Locate the cell with the specified text and output its [x, y] center coordinate. 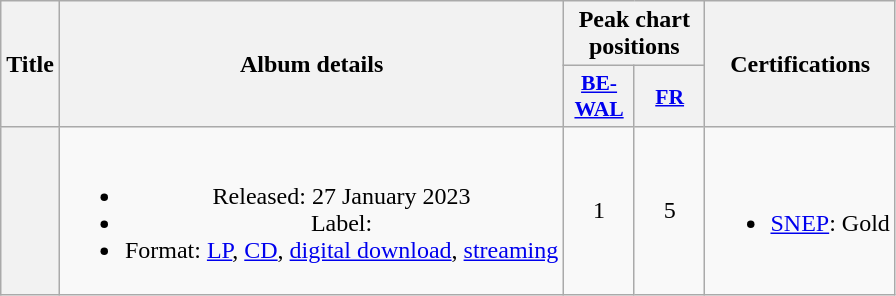
1 [600, 210]
SNEP: Gold [800, 210]
Certifications [800, 64]
BE-WAL [600, 96]
5 [670, 210]
FR [670, 96]
Album details [311, 64]
Title [30, 64]
Peak chart positions [634, 34]
Released: 27 January 2023Label: Format: LP, CD, digital download, streaming [311, 210]
